Extract the [x, y] coordinate from the center of the cell holding the provided text.  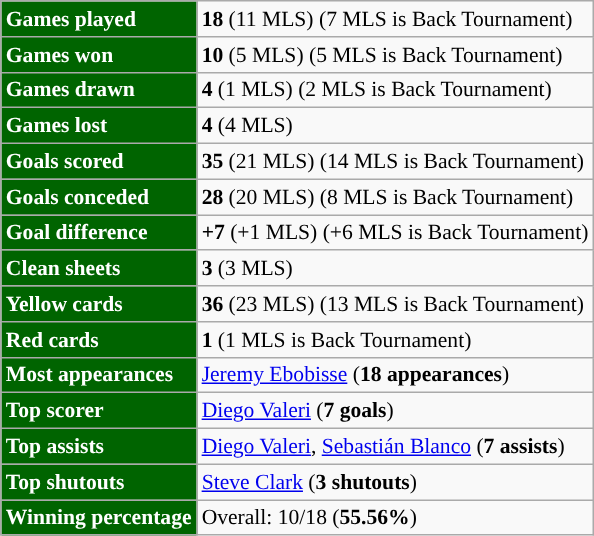
Goals scored [99, 162]
1 (1 MLS is Back Tournament) [396, 340]
Games won [99, 55]
10 (5 MLS) (5 MLS is Back Tournament) [396, 55]
Diego Valeri, Sebastián Blanco (7 assists) [396, 447]
Top shutouts [99, 482]
3 (3 MLS) [396, 269]
Top assists [99, 447]
Yellow cards [99, 304]
Games drawn [99, 90]
Games played [99, 19]
Winning percentage [99, 518]
18 (11 MLS) (7 MLS is Back Tournament) [396, 19]
35 (21 MLS) (14 MLS is Back Tournament) [396, 162]
Steve Clark (3 shutouts) [396, 482]
Jeremy Ebobisse (18 appearances) [396, 375]
36 (23 MLS) (13 MLS is Back Tournament) [396, 304]
+7 (+1 MLS) (+6 MLS is Back Tournament) [396, 233]
Diego Valeri (7 goals) [396, 411]
28 (20 MLS) (8 MLS is Back Tournament) [396, 197]
Goal difference [99, 233]
Top scorer [99, 411]
Most appearances [99, 375]
Clean sheets [99, 269]
4 (1 MLS) (2 MLS is Back Tournament) [396, 90]
Goals conceded [99, 197]
4 (4 MLS) [396, 126]
Overall: 10/18 (55.56%) [396, 518]
Red cards [99, 340]
Games lost [99, 126]
